Pinpoint the cell where the given text exists, returning its (X, Y) midpoint coordinate. 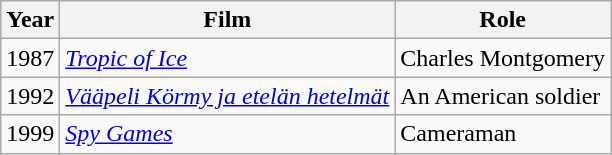
Spy Games (228, 134)
Film (228, 20)
Tropic of Ice (228, 58)
Year (30, 20)
An American soldier (503, 96)
1992 (30, 96)
Cameraman (503, 134)
Charles Montgomery (503, 58)
1999 (30, 134)
1987 (30, 58)
Role (503, 20)
Vääpeli Körmy ja etelän hetelmät (228, 96)
